Pinpoint the cell where the given text exists, returning its (X, Y) midpoint coordinate. 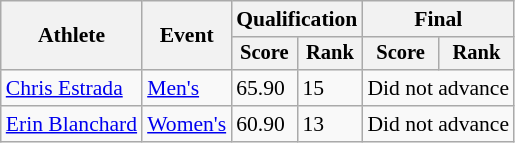
Women's (186, 124)
Athlete (72, 36)
Erin Blanchard (72, 124)
Event (186, 36)
60.90 (264, 124)
13 (330, 124)
65.90 (264, 88)
15 (330, 88)
Qualification (296, 19)
Chris Estrada (72, 88)
Final (438, 19)
Men's (186, 88)
